For the text-containing cell, return its midpoint in (x, y) coordinate format. 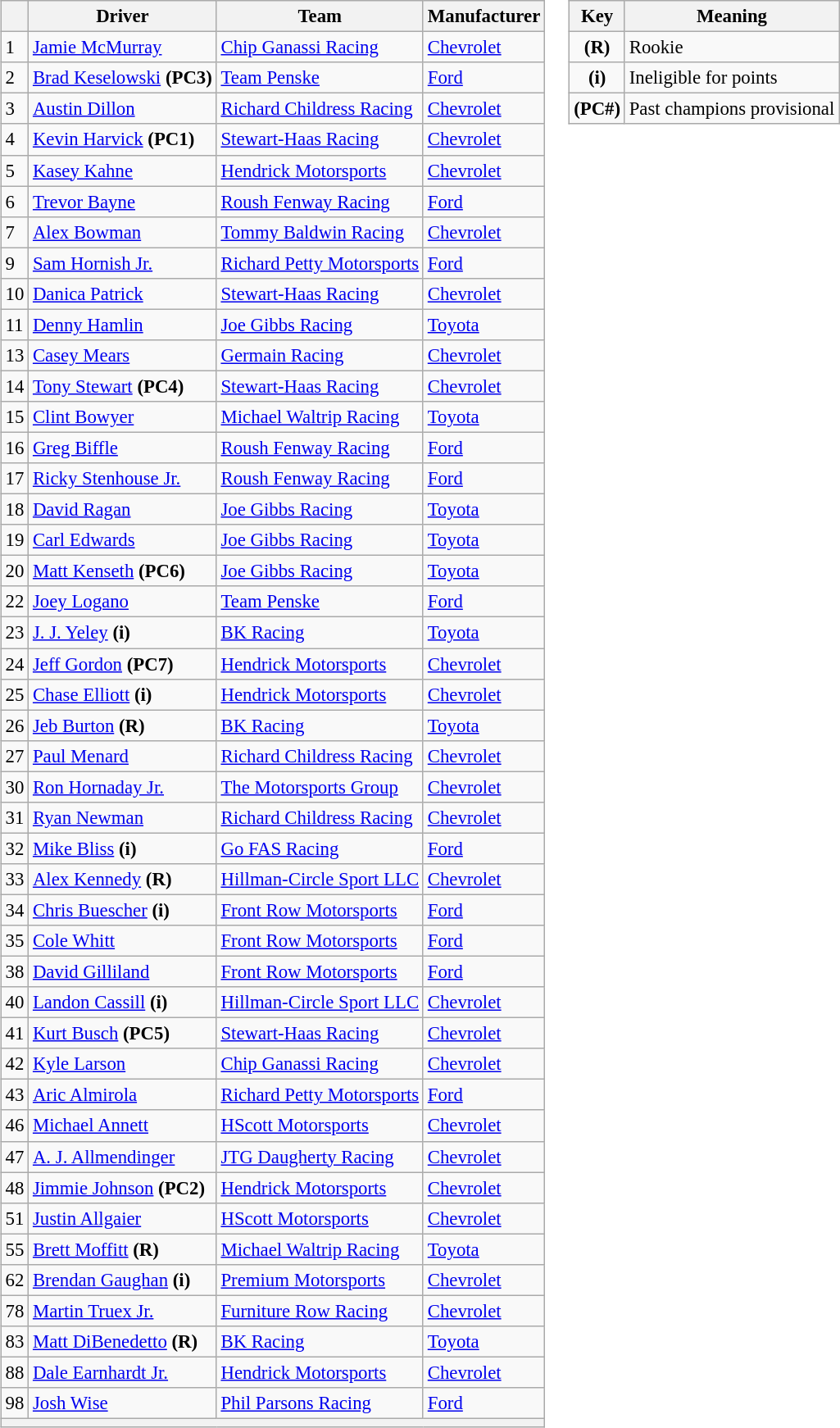
34 (15, 910)
Meaning (731, 16)
Jamie McMurray (123, 48)
Trevor Bayne (123, 202)
Team (320, 16)
1 (15, 48)
Past champions provisional (731, 109)
3 (15, 109)
Furniture Row Racing (320, 1311)
Carl Edwards (123, 540)
Rookie (731, 48)
26 (15, 725)
Kurt Busch (PC5) (123, 1034)
Manufacturer (484, 16)
Kyle Larson (123, 1064)
43 (15, 1095)
Dale Earnhardt Jr. (123, 1372)
10 (15, 293)
Brett Moffitt (R) (123, 1249)
Phil Parsons Racing (320, 1403)
30 (15, 787)
Cole Whitt (123, 941)
The Motorsports Group (320, 787)
33 (15, 880)
(PC#) (597, 109)
17 (15, 479)
Austin Dillon (123, 109)
Justin Allgaier (123, 1218)
Ricky Stenhouse Jr. (123, 479)
2 (15, 78)
55 (15, 1249)
(R) (597, 48)
Key (597, 16)
Alex Bowman (123, 232)
83 (15, 1342)
Alex Kennedy (R) (123, 880)
Greg Biffle (123, 448)
15 (15, 417)
Germain Racing (320, 356)
5 (15, 171)
27 (15, 756)
Matt Kenseth (PC6) (123, 571)
13 (15, 356)
62 (15, 1280)
Matt DiBenedetto (R) (123, 1342)
Ron Hornaday Jr. (123, 787)
Martin Truex Jr. (123, 1311)
David Ragan (123, 510)
46 (15, 1126)
48 (15, 1188)
11 (15, 325)
Tony Stewart (PC4) (123, 386)
98 (15, 1403)
32 (15, 848)
Chris Buescher (i) (123, 910)
JTG Daugherty Racing (320, 1157)
Mike Bliss (i) (123, 848)
Kevin Harvick (PC1) (123, 139)
Paul Menard (123, 756)
18 (15, 510)
47 (15, 1157)
38 (15, 971)
Casey Mears (123, 356)
23 (15, 633)
7 (15, 232)
Aric Almirola (123, 1095)
42 (15, 1064)
51 (15, 1218)
Jimmie Johnson (PC2) (123, 1188)
19 (15, 540)
Josh Wise (123, 1403)
14 (15, 386)
Clint Bowyer (123, 417)
Tommy Baldwin Racing (320, 232)
31 (15, 817)
Kasey Kahne (123, 171)
Premium Motorsports (320, 1280)
Brendan Gaughan (i) (123, 1280)
Joey Logano (123, 602)
4 (15, 139)
Danica Patrick (123, 293)
Driver (123, 16)
A. J. Allmendinger (123, 1157)
David Gilliland (123, 971)
Landon Cassill (i) (123, 1003)
(i) (597, 78)
Michael Annett (123, 1126)
22 (15, 602)
88 (15, 1372)
Brad Keselowski (PC3) (123, 78)
Go FAS Racing (320, 848)
Jeff Gordon (PC7) (123, 663)
Sam Hornish Jr. (123, 263)
41 (15, 1034)
78 (15, 1311)
40 (15, 1003)
Ryan Newman (123, 817)
35 (15, 941)
9 (15, 263)
Chase Elliott (i) (123, 694)
16 (15, 448)
Jeb Burton (R) (123, 725)
Ineligible for points (731, 78)
Denny Hamlin (123, 325)
J. J. Yeley (i) (123, 633)
24 (15, 663)
6 (15, 202)
25 (15, 694)
20 (15, 571)
